Pinpoint the cell where the given text exists, returning its (X, Y) midpoint coordinate. 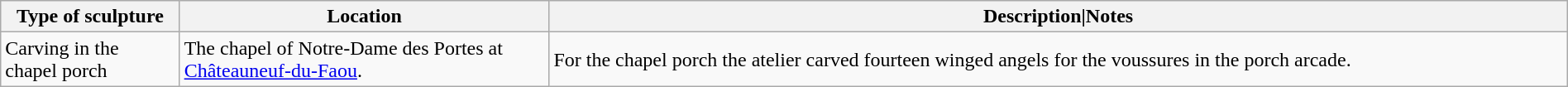
For the chapel porch the atelier carved fourteen winged angels for the voussures in the porch arcade. (1059, 60)
Description|Notes (1059, 17)
The chapel of Notre-Dame des Portes at Châteauneuf-du-Faou. (364, 60)
Type of sculpture (90, 17)
Carving in the chapel porch (90, 60)
Location (364, 17)
